Return the [x, y] coordinate for the center point of the cell that contains the specified text.  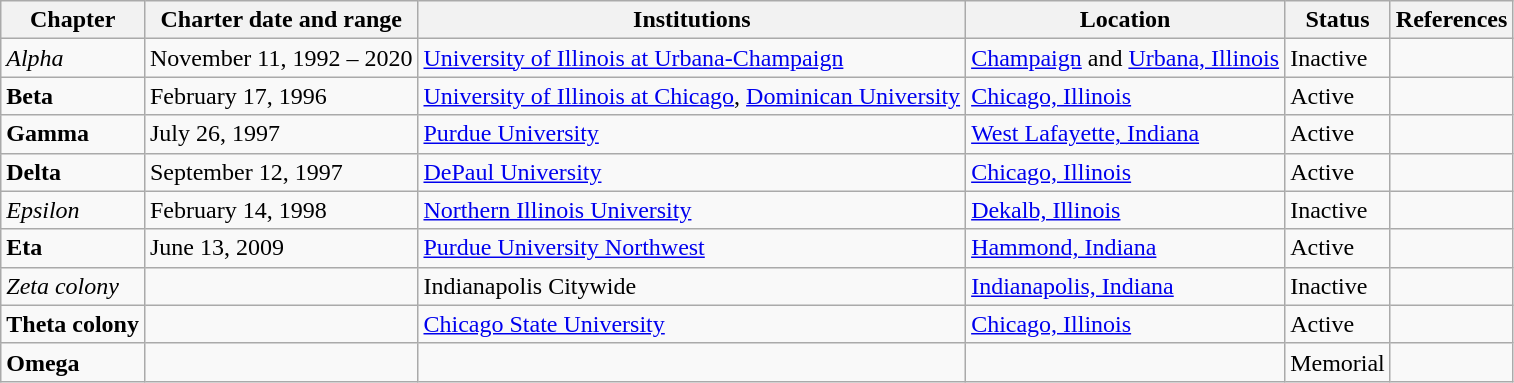
Indianapolis Citywide [692, 286]
Purdue University [692, 134]
Beta [73, 96]
Epsilon [73, 210]
Eta [73, 248]
Dekalb, Illinois [1126, 210]
University of Illinois at Urbana-Champaign [692, 58]
Northern Illinois University [692, 210]
Location [1126, 20]
References [1452, 20]
Chapter [73, 20]
Theta colony [73, 324]
DePaul University [692, 172]
February 17, 1996 [280, 96]
February 14, 1998 [280, 210]
Alpha [73, 58]
June 13, 2009 [280, 248]
Memorial [1338, 362]
Purdue University Northwest [692, 248]
Omega [73, 362]
Delta [73, 172]
Indianapolis, Indiana [1126, 286]
Champaign and Urbana, Illinois [1126, 58]
West Lafayette, Indiana [1126, 134]
University of Illinois at Chicago, Dominican University [692, 96]
July 26, 1997 [280, 134]
Hammond, Indiana [1126, 248]
Zeta colony [73, 286]
November 11, 1992 – 2020 [280, 58]
Institutions [692, 20]
Status [1338, 20]
Charter date and range [280, 20]
Chicago State University [692, 324]
September 12, 1997 [280, 172]
Gamma [73, 134]
